Pinpoint the cell where the given text exists, returning its (x, y) midpoint coordinate. 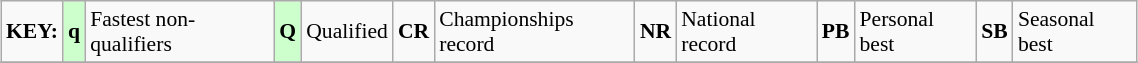
PB (836, 32)
Seasonal best (1075, 32)
Fastest non-qualifiers (180, 32)
q (74, 32)
KEY: (32, 32)
Personal best (916, 32)
National record (746, 32)
SB (994, 32)
NR (656, 32)
Championships record (534, 32)
Qualified (347, 32)
CR (414, 32)
Q (288, 32)
